Identify which cell holds the provided text, then report its [x, y] central coordinate. 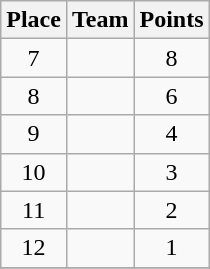
3 [172, 172]
2 [172, 210]
10 [34, 172]
Place [34, 20]
11 [34, 210]
9 [34, 134]
Points [172, 20]
4 [172, 134]
12 [34, 248]
7 [34, 58]
1 [172, 248]
6 [172, 96]
Team [100, 20]
